Capture the cell that displays the provided text and extract its (X, Y) central coordinate. 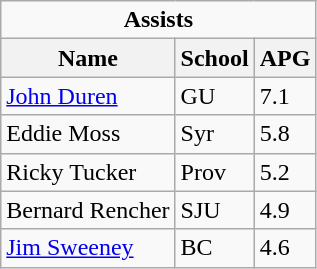
APG (285, 58)
School (214, 58)
John Duren (88, 96)
GU (214, 96)
Ricky Tucker (88, 172)
Jim Sweeney (88, 248)
7.1 (285, 96)
SJU (214, 210)
Syr (214, 134)
Prov (214, 172)
Assists (158, 20)
Name (88, 58)
BC (214, 248)
4.6 (285, 248)
Eddie Moss (88, 134)
4.9 (285, 210)
5.2 (285, 172)
5.8 (285, 134)
Bernard Rencher (88, 210)
